Scan for the cell matching the given text and deliver its (x, y) coordinate at center. 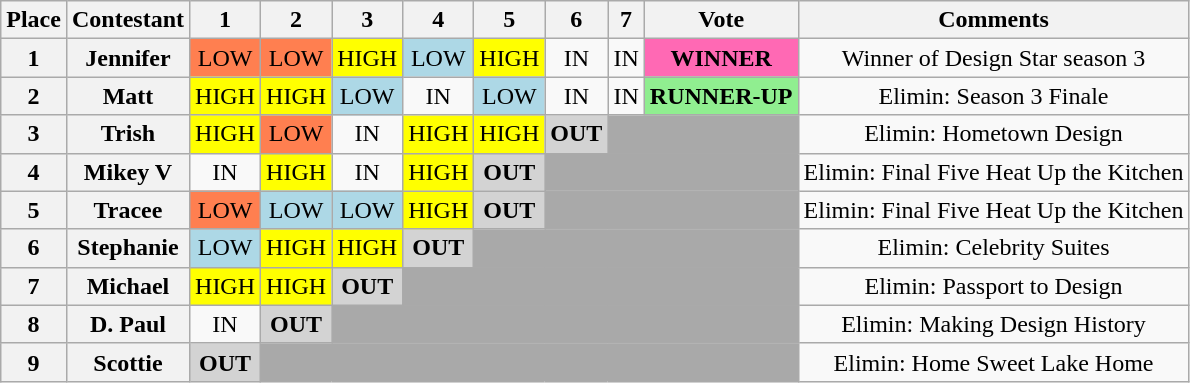
Elimin: Season 3 Finale (994, 96)
9 (34, 362)
Elimin: Passport to Design (994, 286)
D. Paul (128, 324)
Mikey V (128, 172)
Comments (994, 20)
Elimin: Celebrity Suites (994, 248)
Vote (721, 20)
Michael (128, 286)
Elimin: Home Sweet Lake Home (994, 362)
Place (34, 20)
RUNNER-UP (721, 96)
Jennifer (128, 58)
Trish (128, 134)
Stephanie (128, 248)
WINNER (721, 58)
Winner of Design Star season 3 (994, 58)
8 (34, 324)
Elimin: Making Design History (994, 324)
Contestant (128, 20)
Matt (128, 96)
Scottie (128, 362)
Elimin: Hometown Design (994, 134)
Tracee (128, 210)
